Provide the (X, Y) coordinate of the cell's center where the given text is located.  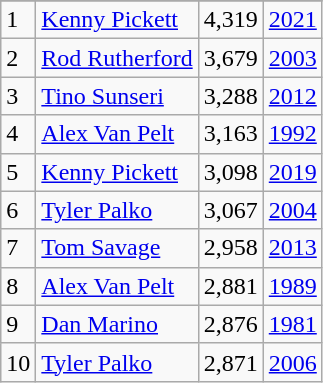
7 (18, 248)
3,067 (230, 210)
Rod Rutherford (117, 58)
1 (18, 20)
Tom Savage (117, 248)
1981 (292, 324)
2,881 (230, 286)
8 (18, 286)
2013 (292, 248)
4,319 (230, 20)
2021 (292, 20)
4 (18, 134)
3 (18, 96)
2,876 (230, 324)
10 (18, 362)
6 (18, 210)
3,679 (230, 58)
3,098 (230, 172)
2019 (292, 172)
2003 (292, 58)
Tino Sunseri (117, 96)
2004 (292, 210)
2012 (292, 96)
9 (18, 324)
2,958 (230, 248)
Dan Marino (117, 324)
5 (18, 172)
3,288 (230, 96)
2,871 (230, 362)
3,163 (230, 134)
1989 (292, 286)
1992 (292, 134)
2 (18, 58)
2006 (292, 362)
